Scan for the cell matching the given text and deliver its (X, Y) coordinate at center. 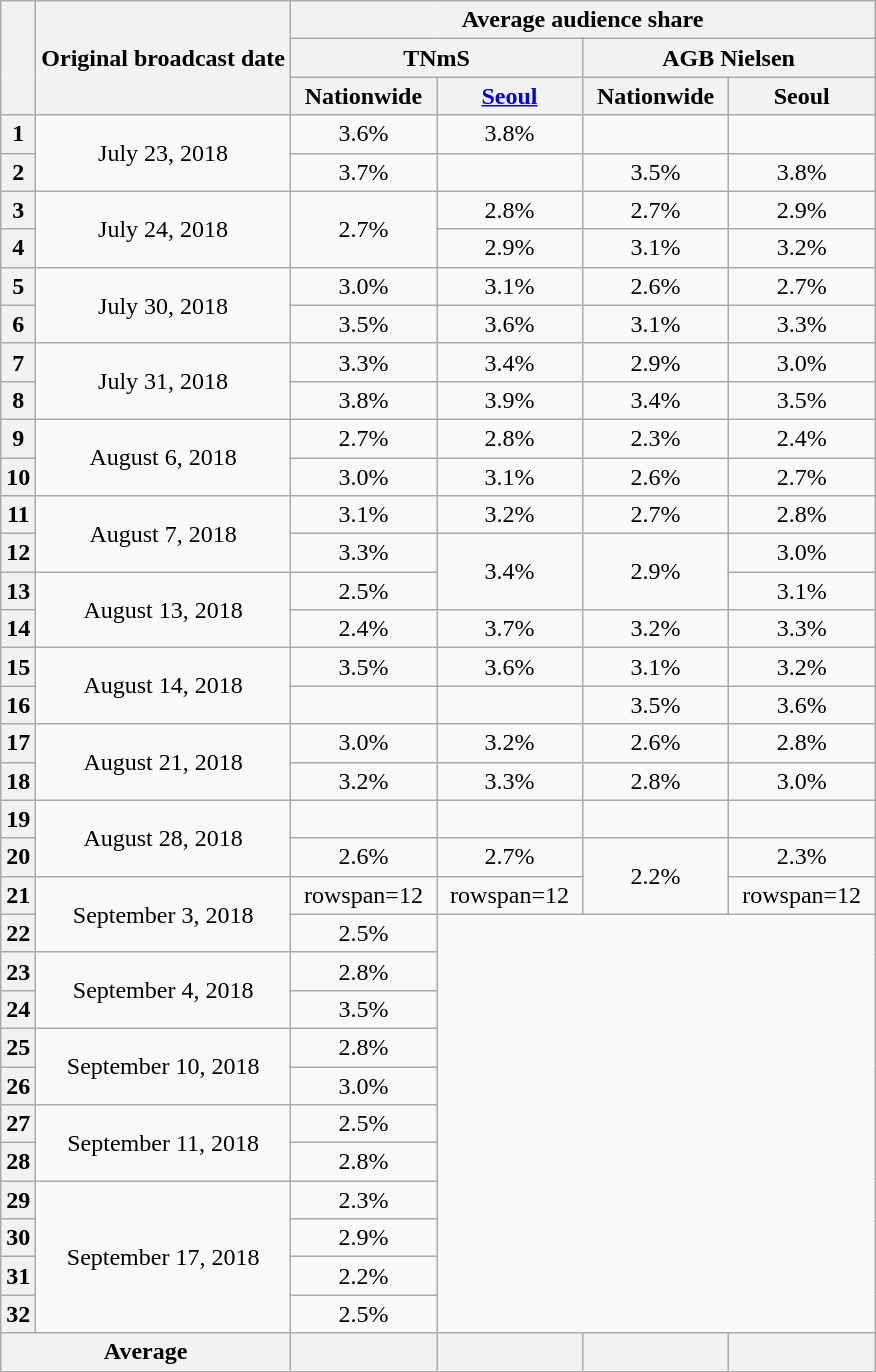
32 (18, 1314)
September 4, 2018 (164, 990)
25 (18, 1047)
23 (18, 971)
AGB Nielsen (729, 58)
17 (18, 743)
Average audience share (582, 20)
August 13, 2018 (164, 610)
Average (146, 1352)
August 14, 2018 (164, 686)
10 (18, 477)
August 6, 2018 (164, 457)
5 (18, 286)
6 (18, 324)
14 (18, 629)
July 30, 2018 (164, 305)
TNmS (436, 58)
September 3, 2018 (164, 914)
7 (18, 362)
4 (18, 248)
9 (18, 438)
3 (18, 210)
1 (18, 134)
July 24, 2018 (164, 229)
13 (18, 591)
27 (18, 1124)
August 21, 2018 (164, 762)
29 (18, 1200)
July 23, 2018 (164, 153)
8 (18, 400)
18 (18, 781)
20 (18, 857)
2 (18, 172)
30 (18, 1238)
26 (18, 1085)
22 (18, 933)
Original broadcast date (164, 58)
21 (18, 895)
July 31, 2018 (164, 381)
15 (18, 667)
August 28, 2018 (164, 838)
August 7, 2018 (164, 534)
3.9% (509, 400)
19 (18, 819)
11 (18, 515)
24 (18, 1009)
31 (18, 1276)
September 11, 2018 (164, 1143)
12 (18, 553)
16 (18, 705)
28 (18, 1162)
September 17, 2018 (164, 1257)
September 10, 2018 (164, 1066)
